Scan for the cell matching the given text and deliver its (X, Y) coordinate at center. 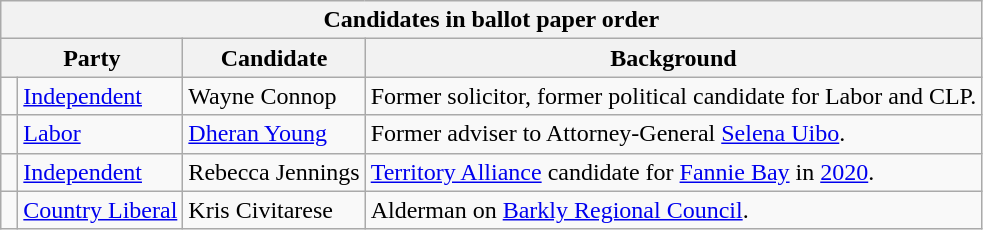
Kris Civitarese (274, 210)
Former adviser to Attorney-General Selena Uibo. (674, 134)
Territory Alliance candidate for Fannie Bay in 2020. (674, 172)
Former solicitor, former political candidate for Labor and CLP. (674, 96)
Party (92, 58)
Labor (100, 134)
Background (674, 58)
Candidate (274, 58)
Dheran Young (274, 134)
Country Liberal (100, 210)
Alderman on Barkly Regional Council. (674, 210)
Candidates in ballot paper order (492, 20)
Wayne Connop (274, 96)
Rebecca Jennings (274, 172)
